Search for the cell housing the specified text and yield its [X, Y] center coordinate. 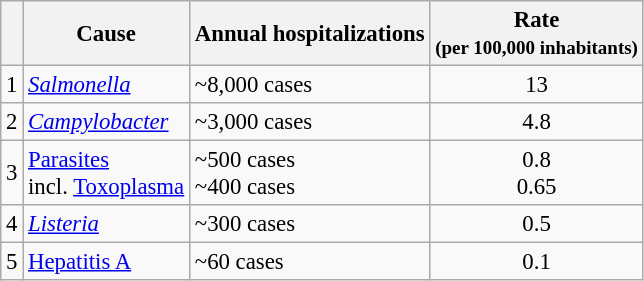
Campylobacter [106, 122]
5 [12, 262]
Hepatitis A [106, 262]
Annual hospitalizations [310, 34]
~3,000 cases [310, 122]
4 [12, 224]
Rate(per 100,000 inhabitants) [536, 34]
~8,000 cases [310, 85]
Salmonella [106, 85]
0.80.65 [536, 174]
1 [12, 85]
Listeria [106, 224]
4.8 [536, 122]
13 [536, 85]
3 [12, 174]
0.1 [536, 262]
Cause [106, 34]
2 [12, 122]
~500 cases~400 cases [310, 174]
Parasitesincl. Toxoplasma [106, 174]
~60 cases [310, 262]
~300 cases [310, 224]
0.5 [536, 224]
